Detect which cell encompasses the target text, then output its [X, Y] center coordinate. 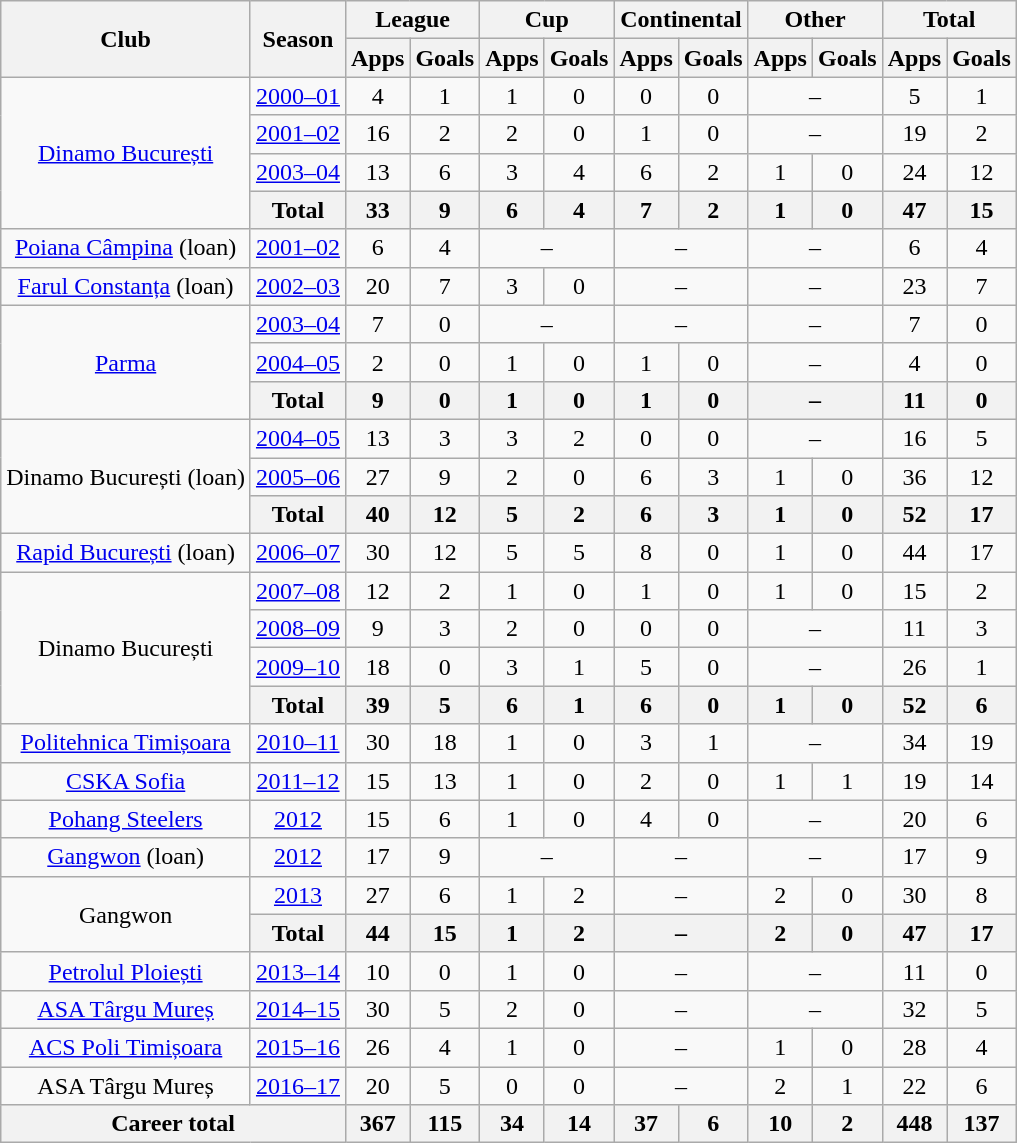
2002–03 [298, 286]
Poiana Câmpina (loan) [126, 248]
Season [298, 39]
115 [445, 1124]
33 [377, 210]
League [412, 20]
23 [914, 286]
Dinamo București (loan) [126, 476]
Gangwon [126, 914]
22 [914, 1085]
2006–07 [298, 553]
2014–15 [298, 1009]
Pohang Steelers [126, 819]
Club [126, 39]
24 [914, 172]
2007–08 [298, 591]
36 [914, 477]
32 [914, 1009]
2000–01 [298, 96]
Politehnica Timișoara [126, 743]
2010–11 [298, 743]
ACS Poli Timișoara [126, 1047]
2005–06 [298, 477]
Petrolul Ploiești [126, 971]
Gangwon (loan) [126, 857]
28 [914, 1047]
367 [377, 1124]
2009–10 [298, 667]
Other [815, 20]
448 [914, 1124]
2013–14 [298, 971]
40 [377, 515]
2008–09 [298, 629]
2013 [298, 895]
2011–12 [298, 781]
Continental [681, 20]
2016–17 [298, 1085]
Career total [174, 1124]
137 [982, 1124]
CSKA Sofia [126, 781]
Rapid București (loan) [126, 553]
39 [377, 705]
37 [646, 1124]
Farul Constanța (loan) [126, 286]
2015–16 [298, 1047]
Parma [126, 362]
Cup [547, 20]
